Detect which cell encompasses the target text, then output its (X, Y) center coordinate. 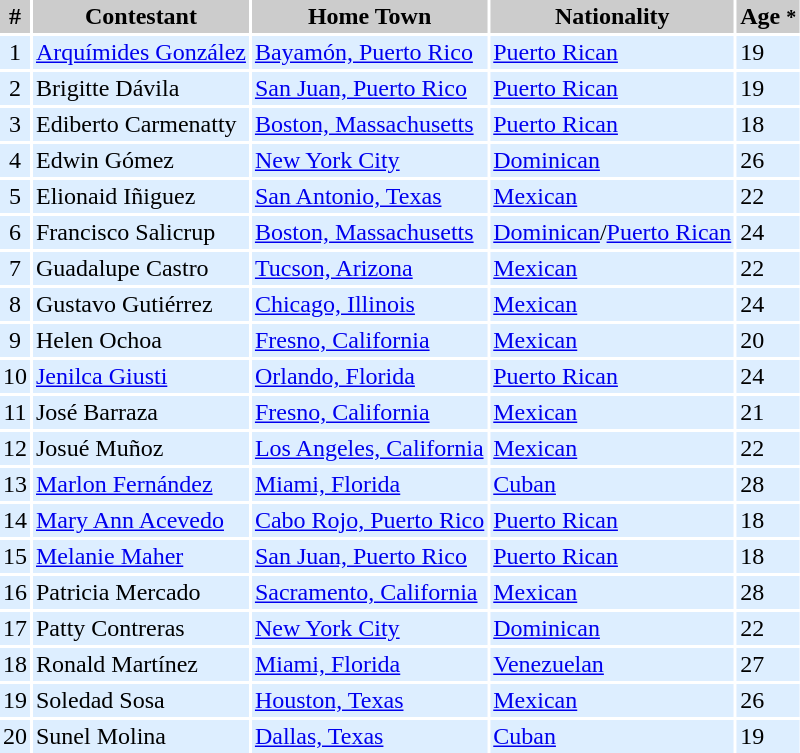
Mary Ann Acevedo (141, 520)
Josué Muñoz (141, 448)
Helen Ochoa (141, 340)
José Barraza (141, 412)
Bayamón, Puerto Rico (370, 52)
Edwin Gómez (141, 160)
Nationality (612, 16)
Home Town (370, 16)
4 (15, 160)
27 (768, 664)
Dominican/Puerto Rican (612, 232)
Patricia Mercado (141, 592)
Sacramento, California (370, 592)
17 (15, 628)
Los Angeles, California (370, 448)
Orlando, Florida (370, 376)
Gustavo Gutiérrez (141, 304)
Melanie Maher (141, 556)
Ronald Martínez (141, 664)
3 (15, 124)
2 (15, 88)
Francisco Salicrup (141, 232)
7 (15, 268)
Brigitte Dávila (141, 88)
# (15, 16)
Tucson, Arizona (370, 268)
12 (15, 448)
Cabo Rojo, Puerto Rico (370, 520)
Age * (768, 16)
10 (15, 376)
Patty Contreras (141, 628)
16 (15, 592)
Houston, Texas (370, 700)
5 (15, 196)
6 (15, 232)
9 (15, 340)
14 (15, 520)
15 (15, 556)
Jenilca Giusti (141, 376)
Arquímides González (141, 52)
Contestant (141, 16)
Sunel Molina (141, 736)
Chicago, Illinois (370, 304)
Venezuelan (612, 664)
Dallas, Texas (370, 736)
13 (15, 484)
Elionaid Iñiguez (141, 196)
Ediberto Carmenatty (141, 124)
8 (15, 304)
11 (15, 412)
Marlon Fernández (141, 484)
Guadalupe Castro (141, 268)
1 (15, 52)
Soledad Sosa (141, 700)
21 (768, 412)
San Antonio, Texas (370, 196)
